Extract the [x, y] coordinate from the center of the cell holding the provided text.  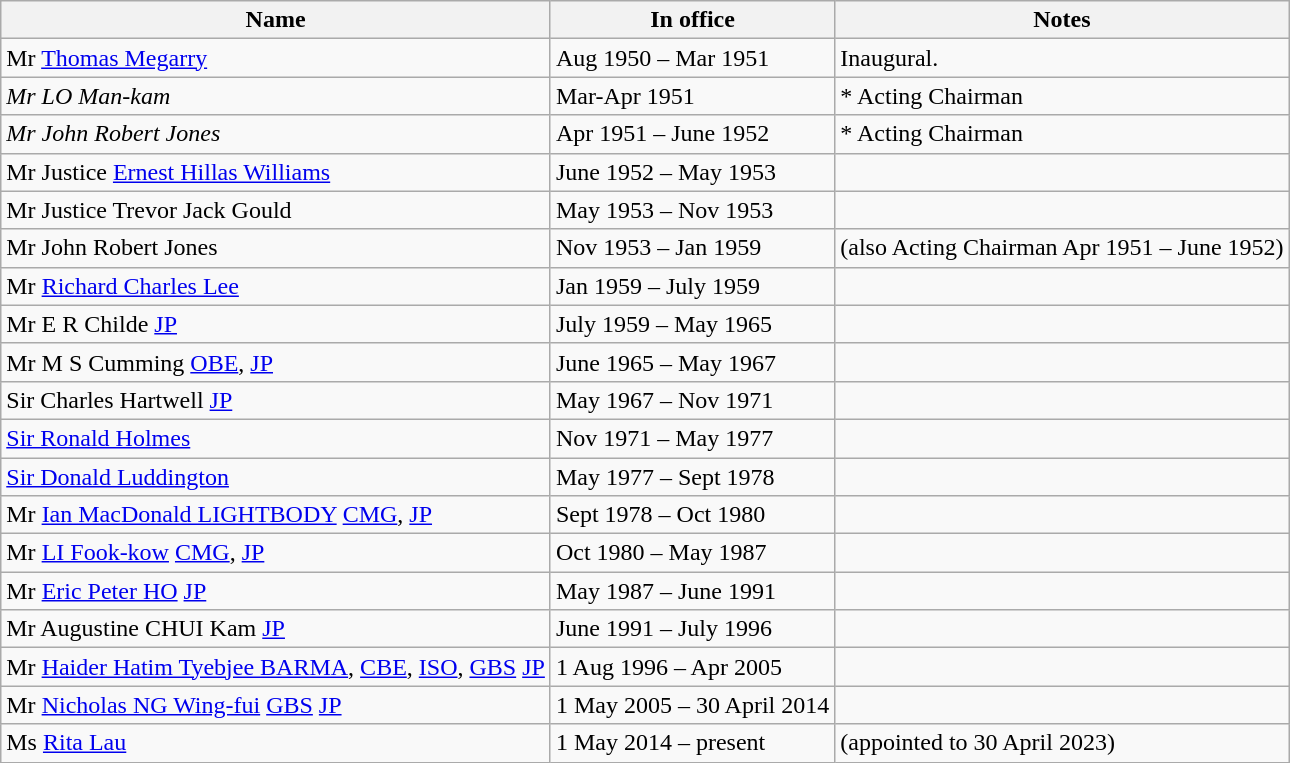
Mr LO Man-kam [276, 96]
May 1967 – Nov 1971 [692, 400]
July 1959 – May 1965 [692, 324]
May 1977 – Sept 1978 [692, 477]
Name [276, 20]
May 1987 – June 1991 [692, 591]
Oct 1980 – May 1987 [692, 553]
Nov 1971 – May 1977 [692, 438]
Notes [1062, 20]
June 1965 – May 1967 [692, 362]
Mar-Apr 1951 [692, 96]
(also Acting Chairman Apr 1951 – June 1952) [1062, 248]
Ms Rita Lau [276, 743]
Sir Donald Luddington [276, 477]
Mr Ian MacDonald LIGHTBODY CMG, JP [276, 515]
Mr Haider Hatim Tyebjee BARMA, CBE, ISO, GBS JP [276, 667]
Inaugural. [1062, 58]
Aug 1950 – Mar 1951 [692, 58]
Mr Justice Trevor Jack Gould [276, 210]
(appointed to 30 April 2023) [1062, 743]
Mr LI Fook-kow CMG, JP [276, 553]
Mr Nicholas NG Wing-fui GBS JP [276, 705]
Sir Charles Hartwell JP [276, 400]
May 1953 – Nov 1953 [692, 210]
Sir Ronald Holmes [276, 438]
Mr Thomas Megarry [276, 58]
Jan 1959 – July 1959 [692, 286]
1 Aug 1996 – Apr 2005 [692, 667]
Sept 1978 – Oct 1980 [692, 515]
In office [692, 20]
Nov 1953 – Jan 1959 [692, 248]
June 1991 – July 1996 [692, 629]
June 1952 – May 1953 [692, 172]
Mr E R Childe JP [276, 324]
Mr Eric Peter HO JP [276, 591]
1 May 2014 – present [692, 743]
Apr 1951 – June 1952 [692, 134]
Mr Augustine CHUI Kam JP [276, 629]
Mr Justice Ernest Hillas Williams [276, 172]
1 May 2005 – 30 April 2014 [692, 705]
Mr M S Cumming OBE, JP [276, 362]
Mr Richard Charles Lee [276, 286]
